Pinpoint the cell where the given text exists, returning its (x, y) midpoint coordinate. 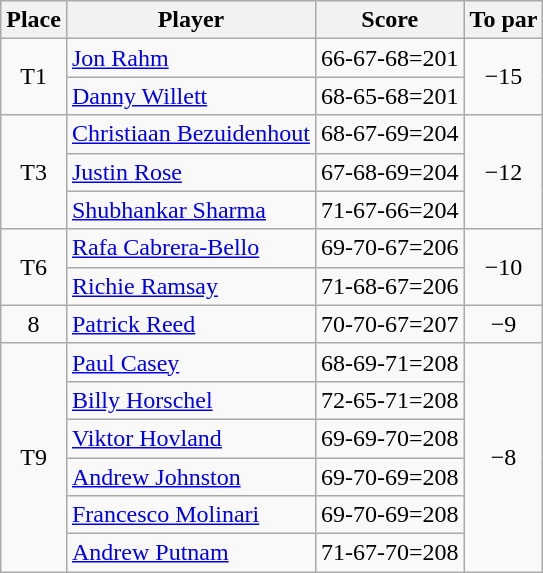
Justin Rose (190, 172)
Richie Ramsay (190, 286)
68-65-68=201 (390, 96)
71-68-67=206 (390, 286)
−9 (504, 324)
T1 (34, 77)
68-67-69=204 (390, 134)
Player (190, 20)
Paul Casey (190, 362)
Francesco Molinari (190, 515)
T9 (34, 457)
T3 (34, 172)
Christiaan Bezuidenhout (190, 134)
−8 (504, 457)
68-69-71=208 (390, 362)
Andrew Johnston (190, 477)
8 (34, 324)
−10 (504, 267)
70-70-67=207 (390, 324)
−12 (504, 172)
Viktor Hovland (190, 438)
Rafa Cabrera-Bello (190, 248)
T6 (34, 267)
66-67-68=201 (390, 58)
−15 (504, 77)
Patrick Reed (190, 324)
Danny Willett (190, 96)
To par (504, 20)
69-70-67=206 (390, 248)
72-65-71=208 (390, 400)
71-67-70=208 (390, 553)
Shubhankar Sharma (190, 210)
Jon Rahm (190, 58)
Score (390, 20)
67-68-69=204 (390, 172)
Place (34, 20)
69-69-70=208 (390, 438)
Billy Horschel (190, 400)
Andrew Putnam (190, 553)
71-67-66=204 (390, 210)
